Scan for the cell matching the given text and deliver its (X, Y) coordinate at center. 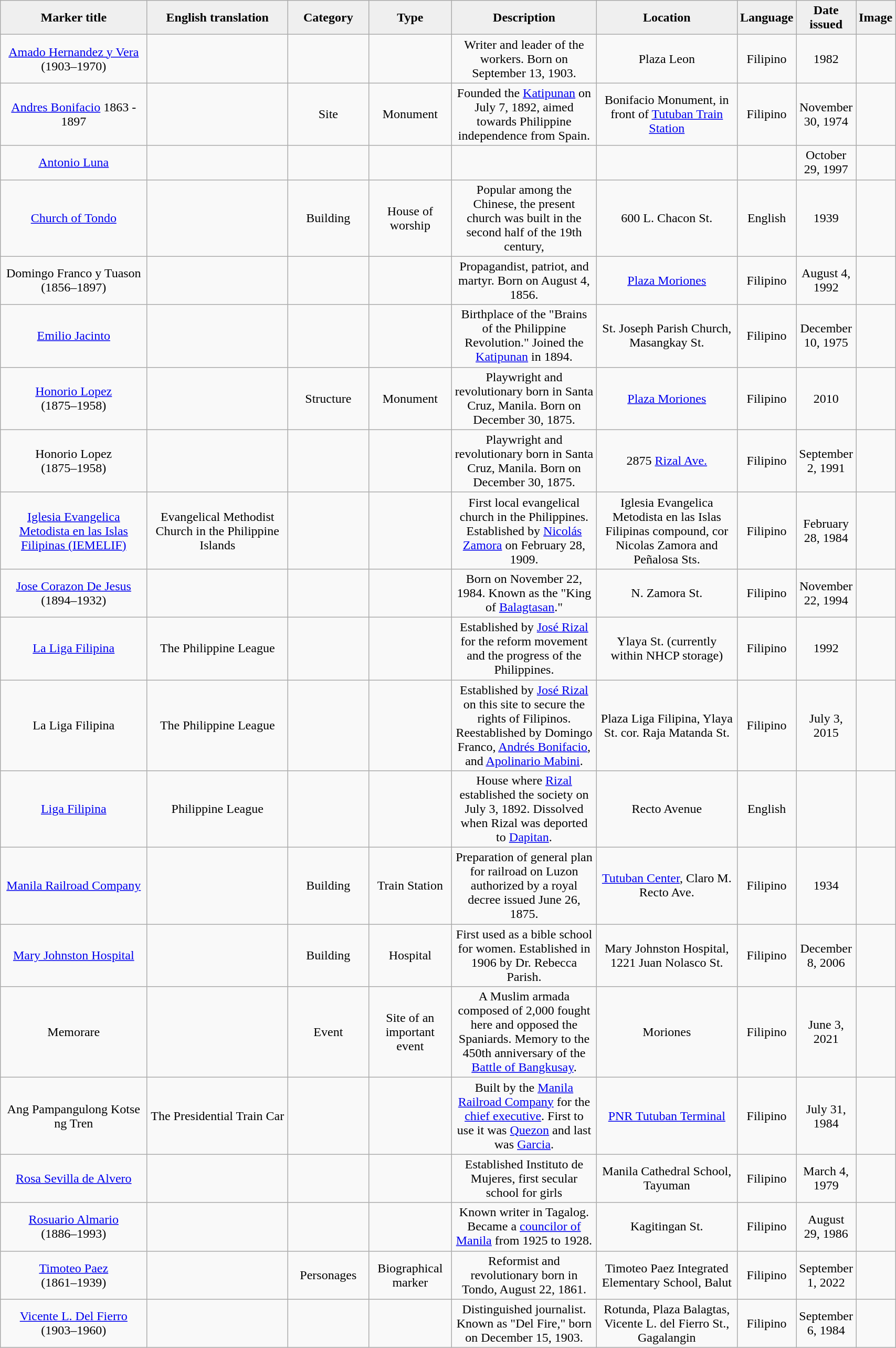
Language (766, 18)
Tutuban Center, Claro M. Recto Ave. (667, 886)
Rosa Sevilla de Alvero (73, 1178)
Philippine League (217, 809)
August 4, 1992 (826, 280)
Moriones (667, 1032)
St. Joseph Parish Church, Masangkay St. (667, 336)
Vicente L. Del Fierro (1903–1960) (73, 1323)
Andres Bonifacio 1863 - 1897 (73, 114)
Rotunda, Plaza Balagtas, Vicente L. del Fierro St., Gagalangin (667, 1323)
Marker title (73, 18)
Hospital (410, 956)
Established by José Rizal for the reform movement and the progress of the Philippines. (524, 648)
Timoteo Paez(1861–1939) (73, 1275)
House of worship (410, 218)
July 3, 2015 (826, 725)
Church of Tondo (73, 218)
Birthplace of the "Brains of the Philippine Revolution." Joined the Katipunan in 1894. (524, 336)
February 28, 1984 (826, 530)
Antonio Luna (73, 163)
Memorare (73, 1032)
November 30, 1974 (826, 114)
Event (329, 1032)
Domingo Franco y Tuason (1856–1897) (73, 280)
Amado Hernandez y Vera (1903–1970) (73, 59)
2010 (826, 398)
1982 (826, 59)
Founded the Katipunan on July 7, 1892, aimed towards Philippine independence from Spain. (524, 114)
Biographical marker (410, 1275)
Ylaya St. (currently within NHCP storage) (667, 648)
Timoteo Paez Integrated Elementary School, Balut (667, 1275)
Established Instituto de Mujeres, first secular school for girls (524, 1178)
December 8, 2006 (826, 956)
600 L. Chacon St. (667, 218)
PNR Tutuban Terminal (667, 1116)
Date issued (826, 18)
First used as a bible school for women. Established in 1906 by Dr. Rebecca Parish. (524, 956)
Recto Avenue (667, 809)
Established by José Rizal on this site to secure the rights of Filipinos. Reestablished by Domingo Franco, Andrés Bonifacio, and Apolinario Mabini. (524, 725)
Emilio Jacinto (73, 336)
Personages (329, 1275)
November 22, 1994 (826, 593)
Train Station (410, 886)
Distinguished journalist. Known as "Del Fire," born on December 15, 1903. (524, 1323)
September 1, 2022 (826, 1275)
Bonifacio Monument, in front of Tutuban Train Station (667, 114)
Structure (329, 398)
1934 (826, 886)
Description (524, 18)
Reformist and revolutionary born in Tondo, August 22, 1861. (524, 1275)
Image (876, 18)
March 4, 1979 (826, 1178)
Iglesia Evangelica Metodista en las Islas Filipinas (IEMELIF) (73, 530)
House where Rizal established the society on July 3, 1892. Dissolved when Rizal was deported to Dapitan. (524, 809)
2875 Rizal Ave. (667, 461)
Category (329, 18)
Propagandist, patriot, and martyr. Born on August 4, 1856. (524, 280)
A Muslim armada composed of 2,000 fought here and opposed the Spaniards. Memory to the 450th anniversary of the Battle of Bangkusay. (524, 1032)
Writer and leader of the workers. Born on September 13, 1903. (524, 59)
The Presidential Train Car (217, 1116)
Evangelical Methodist Church in the Philippine Islands (217, 530)
1939 (826, 218)
August 29, 1986 (826, 1227)
September 6, 1984 (826, 1323)
Location (667, 18)
Popular among the Chinese, the present church was built in the second half of the 19th century, (524, 218)
Jose Corazon De Jesus(1894–1932) (73, 593)
Liga Filipina (73, 809)
Iglesia Evangelica Metodista en las Islas Filipinas compound, cor Nicolas Zamora and Peñalosa Sts. (667, 530)
Site of an important event (410, 1032)
Manila Railroad Company (73, 886)
1992 (826, 648)
July 31, 1984 (826, 1116)
First local evangelical church in the Philippines. Established by Nicolás Zamora on February 28, 1909. (524, 530)
English translation (217, 18)
December 10, 1975 (826, 336)
Ang Pampangulong Kotse ng Tren (73, 1116)
Preparation of general plan for railroad on Luzon authorized by a royal decree issued June 26, 1875. (524, 886)
N. Zamora St. (667, 593)
Rosuario Almario(1886–1993) (73, 1227)
Type (410, 18)
October 29, 1997 (826, 163)
September 2, 1991 (826, 461)
Kagitingan St. (667, 1227)
Known writer in Tagalog. Became a councilor of Manila from 1925 to 1928. (524, 1227)
Mary Johnston Hospital (73, 956)
Plaza Liga Filipina, Ylaya St. cor. Raja Matanda St. (667, 725)
Born on November 22, 1984. Known as the "King of Balagtasan." (524, 593)
Manila Cathedral School, Tayuman (667, 1178)
Mary Johnston Hospital, 1221 Juan Nolasco St. (667, 956)
June 3, 2021 (826, 1032)
Site (329, 114)
Plaza Leon (667, 59)
Built by the Manila Railroad Company for the chief executive. First to use it was Quezon and last was Garcia. (524, 1116)
